Determine the (X, Y) coordinate at the center of the cell enclosing the given text.  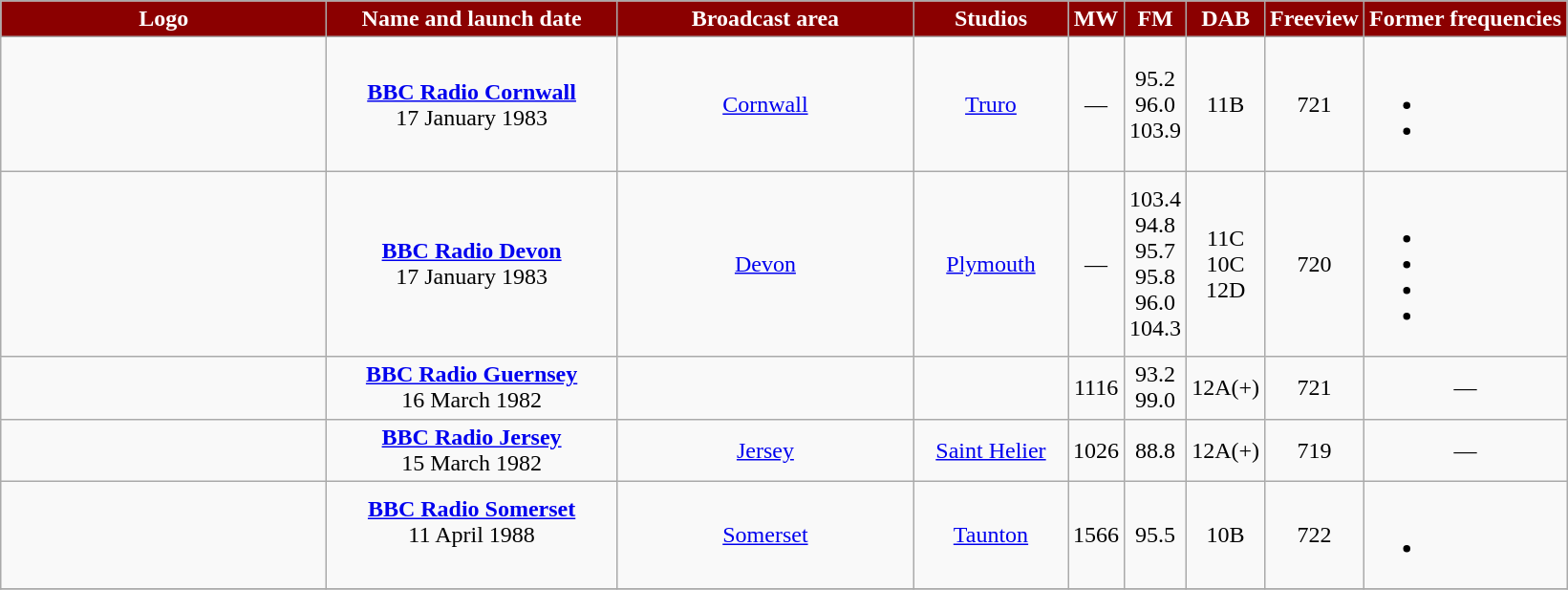
Devon (764, 264)
1026 (1097, 449)
Taunton (990, 535)
MW (1097, 19)
BBC Radio Guernsey16 March 1982 (472, 388)
Truro (990, 104)
Broadcast area (764, 19)
BBC Radio Devon17 January 1983 (472, 264)
Cornwall (764, 104)
Somerset (764, 535)
11C10C12D (1226, 264)
Former frequencies (1465, 19)
Name and launch date (472, 19)
11B (1226, 104)
722 (1315, 535)
Studios (990, 19)
719 (1315, 449)
88.8 (1156, 449)
BBC Radio Jersey15 March 1982 (472, 449)
Jersey (764, 449)
FM (1156, 19)
DAB (1226, 19)
BBC Radio Cornwall17 January 1983 (472, 104)
Saint Helier (990, 449)
1566 (1097, 535)
720 (1315, 264)
BBC Radio Somerset11 April 1988 (472, 535)
Logo (164, 19)
93.299.0 (1156, 388)
103.494.895.795.896.0104.3 (1156, 264)
95.296.0103.9 (1156, 104)
95.5 (1156, 535)
1116 (1097, 388)
Plymouth (990, 264)
10B (1226, 535)
Freeview (1315, 19)
